Find where the given text appears and provide that cell's center as (X, Y) coordinate. 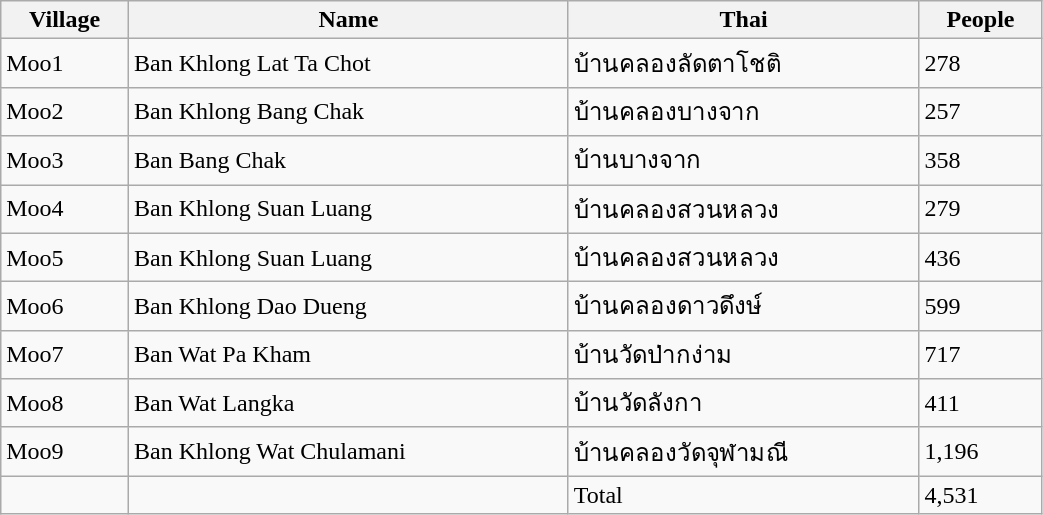
599 (980, 306)
บ้านคลองบางจาก (744, 112)
278 (980, 64)
279 (980, 208)
436 (980, 258)
411 (980, 404)
Moo5 (65, 258)
บ้านคลองลัดตาโชติ (744, 64)
บ้านบางจาก (744, 160)
257 (980, 112)
Village (65, 20)
บ้านคลองวัดจุฬามณี (744, 452)
1,196 (980, 452)
Total (744, 495)
บ้านคลองดาวดึงษ์ (744, 306)
Moo2 (65, 112)
บ้านวัดลังกา (744, 404)
Moo3 (65, 160)
บ้านวัดป่ากง่าม (744, 354)
Moo9 (65, 452)
4,531 (980, 495)
Ban Wat Langka (349, 404)
Ban Khlong Dao Dueng (349, 306)
Ban Khlong Wat Chulamani (349, 452)
Thai (744, 20)
Ban Wat Pa Kham (349, 354)
Moo4 (65, 208)
Moo6 (65, 306)
358 (980, 160)
Moo8 (65, 404)
Ban Khlong Lat Ta Chot (349, 64)
Ban Khlong Bang Chak (349, 112)
Ban Bang Chak (349, 160)
Name (349, 20)
717 (980, 354)
Moo7 (65, 354)
Moo1 (65, 64)
People (980, 20)
